Output the [X, Y] coordinate of the center of the cell containing the given text.  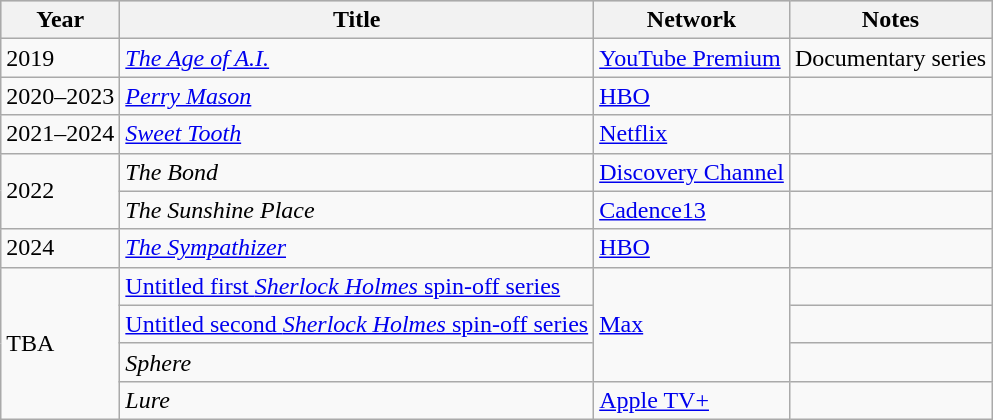
Cadence13 [692, 210]
Title [357, 20]
The Sympathizer [357, 248]
The Age of A.I. [357, 58]
2022 [60, 191]
Netflix [692, 134]
Lure [357, 400]
Sphere [357, 362]
YouTube Premium [692, 58]
Perry Mason [357, 96]
Sweet Tooth [357, 134]
Notes [890, 20]
Discovery Channel [692, 172]
The Bond [357, 172]
Documentary series [890, 58]
The Sunshine Place [357, 210]
Network [692, 20]
2019 [60, 58]
Apple TV+ [692, 400]
TBA [60, 343]
2024 [60, 248]
2021–2024 [60, 134]
Untitled first Sherlock Holmes spin-off series [357, 286]
Max [692, 324]
Year [60, 20]
Untitled second Sherlock Holmes spin-off series [357, 324]
2020–2023 [60, 96]
